Search for the cell housing the specified text and yield its [x, y] center coordinate. 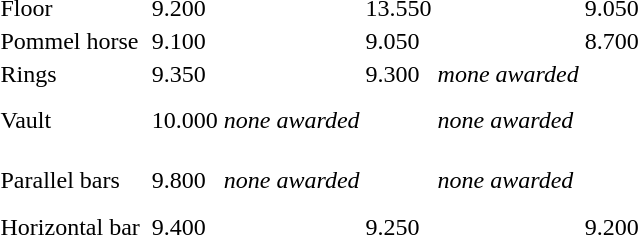
9.300 [398, 74]
10.000 [184, 120]
9.100 [184, 41]
9.800 [184, 180]
9.050 [398, 41]
mone awarded [508, 74]
9.350 [184, 74]
